Scan for the cell matching the given text and deliver its (X, Y) coordinate at center. 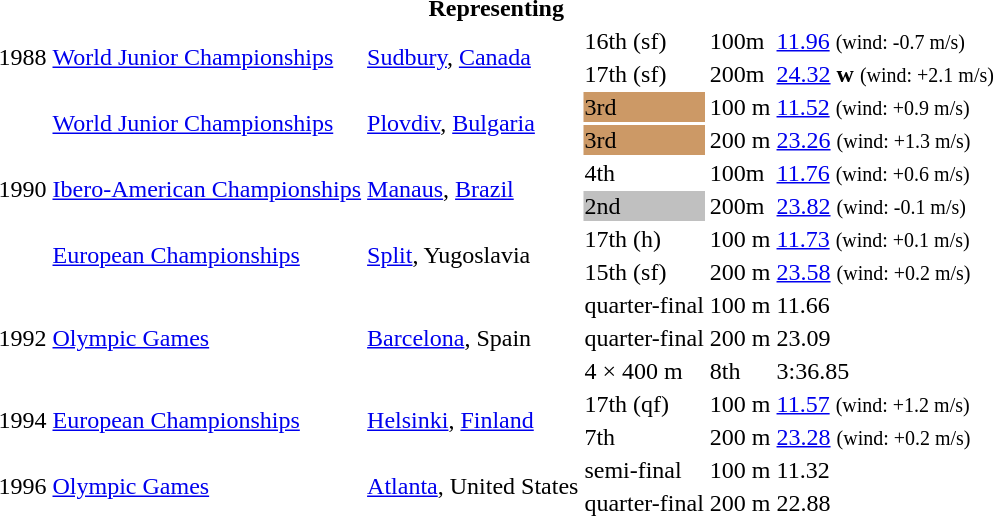
17th (sf) (644, 74)
Plovdiv, Bulgaria (473, 124)
17th (qf) (644, 404)
Barcelona, Spain (473, 338)
17th (h) (644, 239)
8th (740, 371)
2nd (644, 206)
semi-final (644, 470)
Olympic Games (207, 338)
Manaus, Brazil (473, 190)
Helsinki, Finland (473, 420)
Sudbury, Canada (473, 58)
4 × 400 m (644, 371)
Ibero-American Championships (207, 190)
4th (644, 173)
7th (644, 437)
15th (sf) (644, 272)
Split, Yugoslavia (473, 256)
16th (sf) (644, 41)
